Pinpoint the cell where the given text exists, returning its [x, y] midpoint coordinate. 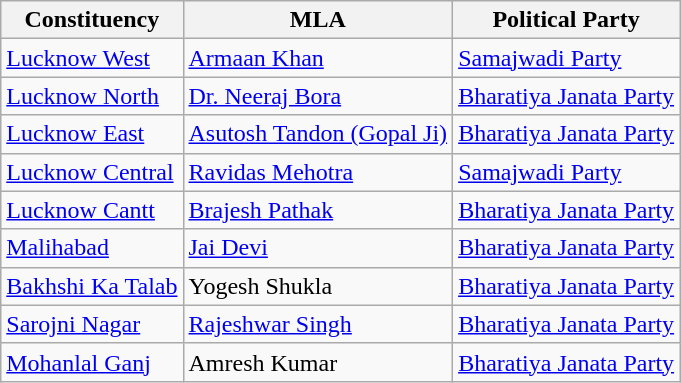
Amresh Kumar [318, 362]
Armaan Khan [318, 58]
Lucknow East [92, 134]
MLA [318, 20]
Lucknow North [92, 96]
Lucknow West [92, 58]
Rajeshwar Singh [318, 324]
Political Party [566, 20]
Malihabad [92, 248]
Mohanlal Ganj [92, 362]
Dr. Neeraj Bora [318, 96]
Asutosh Tandon (Gopal Ji) [318, 134]
Yogesh Shukla [318, 286]
Sarojni Nagar [92, 324]
Brajesh Pathak [318, 210]
Ravidas Mehotra [318, 172]
Lucknow Cantt [92, 210]
Lucknow Central [92, 172]
Bakhshi Ka Talab [92, 286]
Jai Devi [318, 248]
Constituency [92, 20]
